Return the [X, Y] coordinate for the center point of the cell that contains the specified text.  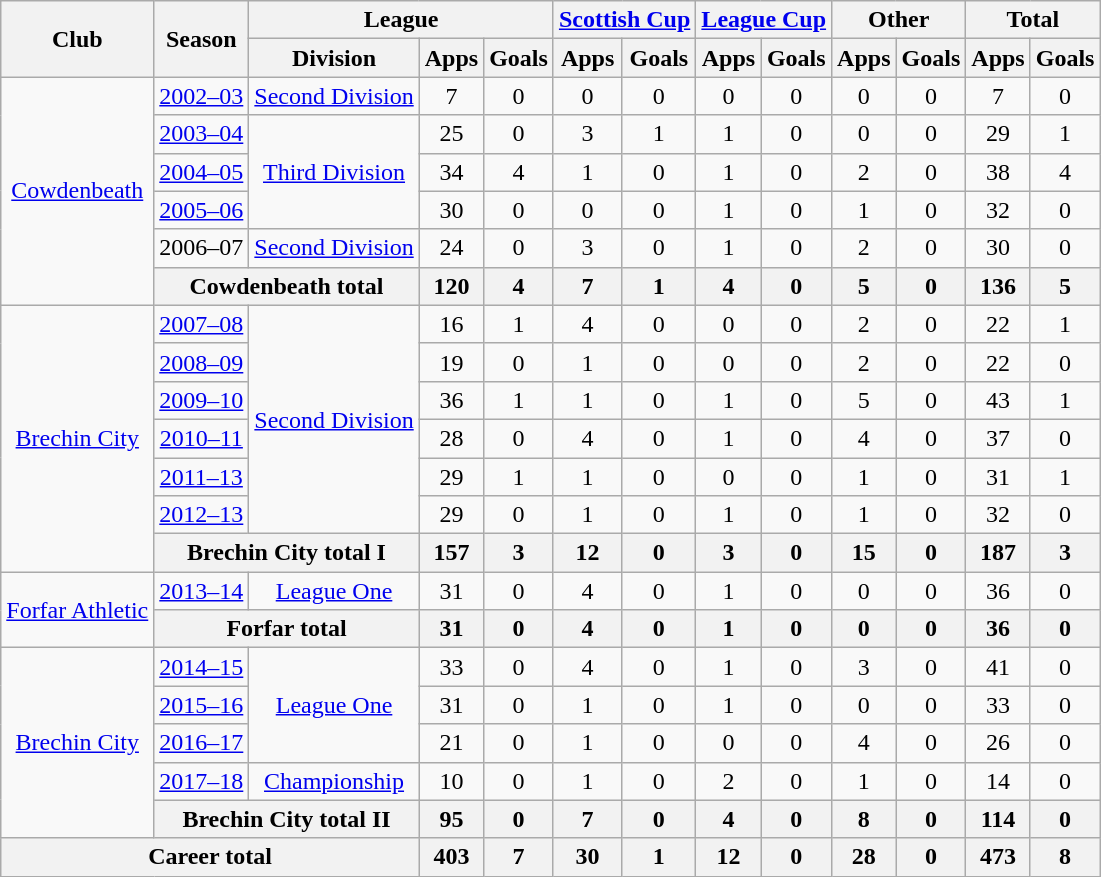
2010–11 [202, 438]
2006–07 [202, 248]
136 [998, 286]
Cowdenbeath [78, 191]
Championship [334, 781]
2004–05 [202, 172]
473 [998, 857]
16 [451, 324]
Forfar total [286, 629]
34 [451, 172]
2014–15 [202, 667]
37 [998, 438]
Scottish Cup [624, 20]
403 [451, 857]
Club [78, 39]
2002–03 [202, 96]
26 [998, 743]
2009–10 [202, 400]
League Cup [764, 20]
38 [998, 172]
10 [451, 781]
41 [998, 667]
15 [864, 553]
Brechin City total I [286, 553]
Brechin City total II [286, 819]
2017–18 [202, 781]
2007–08 [202, 324]
Season [202, 39]
114 [998, 819]
95 [451, 819]
25 [451, 134]
2003–04 [202, 134]
2016–17 [202, 743]
2013–14 [202, 591]
2012–13 [202, 515]
Other [899, 20]
League [402, 20]
43 [998, 400]
120 [451, 286]
Forfar Athletic [78, 610]
19 [451, 362]
Third Division [334, 172]
24 [451, 248]
Total [1033, 20]
2008–09 [202, 362]
Career total [210, 857]
2005–06 [202, 210]
21 [451, 743]
2011–13 [202, 477]
2015–16 [202, 705]
14 [998, 781]
Division [334, 58]
157 [451, 553]
Cowdenbeath total [286, 286]
187 [998, 553]
